Pinpoint the cell where the given text exists, returning its (X, Y) midpoint coordinate. 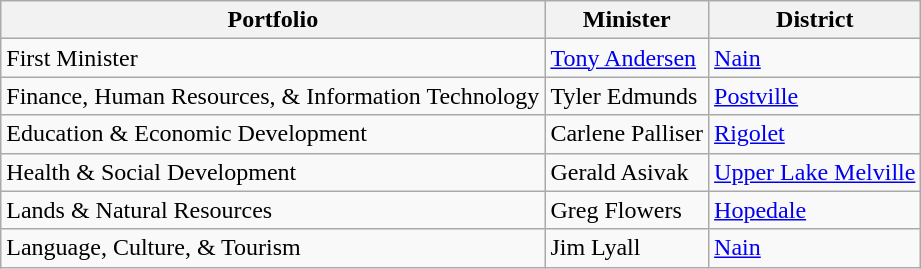
Gerald Asivak (627, 172)
Lands & Natural Resources (273, 210)
Jim Lyall (627, 248)
Finance, Human Resources, & Information Technology (273, 96)
Rigolet (815, 134)
Tony Andersen (627, 58)
Upper Lake Melville (815, 172)
District (815, 20)
Health & Social Development (273, 172)
Education & Economic Development (273, 134)
Postville (815, 96)
Tyler Edmunds (627, 96)
Greg Flowers (627, 210)
Carlene Palliser (627, 134)
Hopedale (815, 210)
Language, Culture, & Tourism (273, 248)
First Minister (273, 58)
Portfolio (273, 20)
Minister (627, 20)
